For the text-containing cell, return its midpoint in [X, Y] coordinate format. 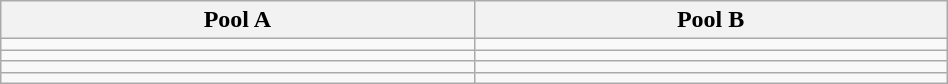
Pool B [710, 20]
Pool A [238, 20]
